Return (x, y) of the center of cell containing provided text 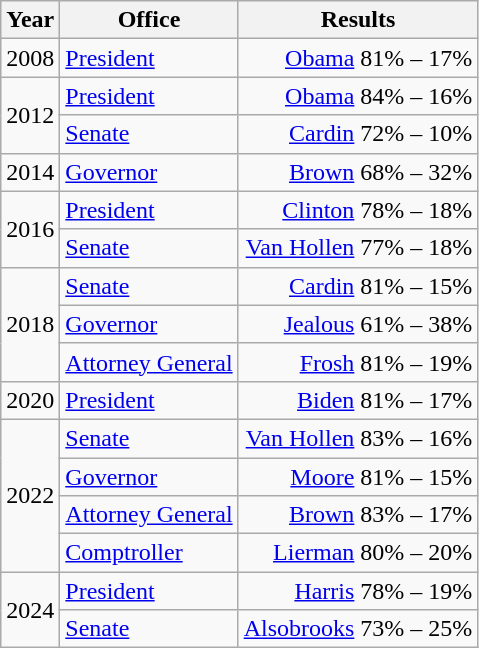
Biden 81% – 17% (358, 400)
2020 (30, 400)
Clinton 78% – 18% (358, 210)
Obama 84% – 16% (358, 96)
Jealous 61% – 38% (358, 324)
2018 (30, 324)
Obama 81% – 17% (358, 58)
Harris 78% – 19% (358, 591)
Van Hollen 77% – 18% (358, 248)
Results (358, 20)
2014 (30, 172)
2024 (30, 610)
Year (30, 20)
Frosh 81% – 19% (358, 362)
Brown 68% – 32% (358, 172)
2022 (30, 495)
Cardin 72% – 10% (358, 134)
Comptroller (149, 553)
2016 (30, 229)
Alsobrooks 73% – 25% (358, 629)
Lierman 80% – 20% (358, 553)
2012 (30, 115)
Cardin 81% – 15% (358, 286)
2008 (30, 58)
Moore 81% – 15% (358, 477)
Office (149, 20)
Van Hollen 83% – 16% (358, 438)
Brown 83% – 17% (358, 515)
